For the text-containing cell, return its midpoint in (X, Y) coordinate format. 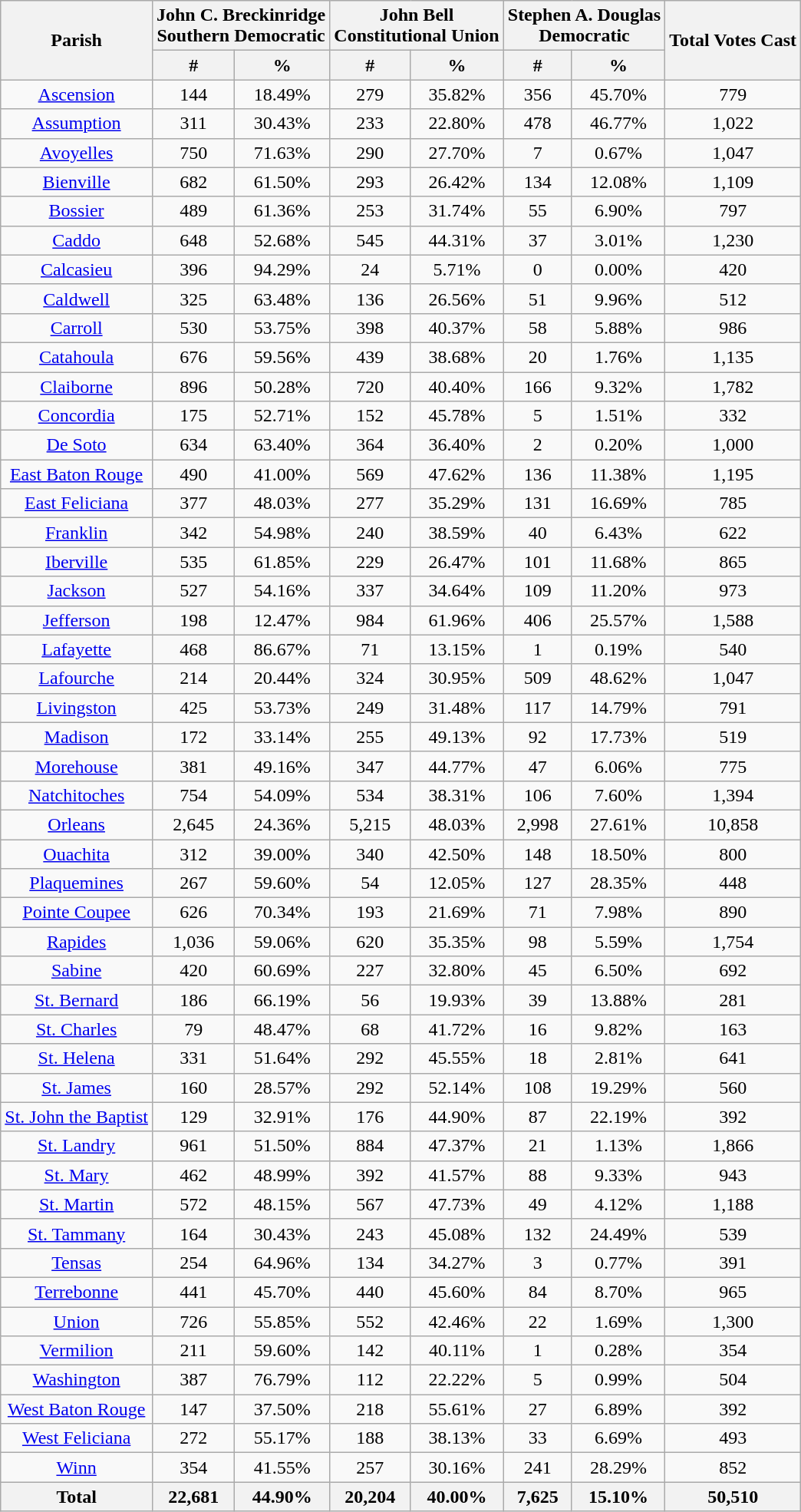
39.00% (282, 854)
519 (733, 737)
254 (193, 1263)
19.29% (618, 1088)
Carroll (77, 328)
33 (537, 1438)
1,866 (733, 1146)
249 (370, 708)
267 (193, 883)
6.69% (618, 1438)
48.15% (282, 1204)
34.64% (457, 591)
28.57% (282, 1088)
53.73% (282, 708)
0.99% (618, 1380)
61.96% (457, 620)
Stephen A. DouglasDemocratic (584, 26)
38.59% (457, 533)
24.49% (618, 1233)
1,588 (733, 620)
198 (193, 620)
5.59% (618, 942)
243 (370, 1233)
211 (193, 1351)
9.96% (618, 299)
750 (193, 153)
726 (193, 1321)
112 (370, 1380)
Orleans (77, 824)
St. Martin (77, 1204)
425 (193, 708)
277 (370, 503)
5.71% (457, 269)
9.82% (618, 1029)
21 (537, 1146)
108 (537, 1088)
52.14% (457, 1088)
28.29% (618, 1467)
9.32% (618, 386)
11.20% (618, 591)
Catahoula (77, 357)
Parish (77, 40)
Assumption (77, 124)
John C. BreckinridgeSouthern Democratic (241, 26)
38.68% (457, 357)
54.16% (282, 591)
448 (733, 883)
54.09% (282, 795)
6.89% (618, 1409)
1,782 (733, 386)
27 (537, 1409)
53.75% (282, 328)
337 (370, 591)
509 (537, 678)
32.80% (457, 971)
Vermilion (77, 1351)
63.40% (282, 445)
47.62% (457, 474)
45.78% (457, 416)
St. Helena (77, 1058)
55.61% (457, 1409)
48.47% (282, 1029)
152 (370, 416)
64.96% (282, 1263)
342 (193, 533)
28.35% (618, 883)
61.50% (282, 182)
785 (733, 503)
0.20% (618, 445)
47 (537, 766)
311 (193, 124)
0.28% (618, 1351)
De Soto (77, 445)
2.81% (618, 1058)
193 (370, 913)
7 (537, 153)
Plaquemines (77, 883)
St. Bernard (77, 1000)
1,000 (733, 445)
332 (733, 416)
Caldwell (77, 299)
Franklin (77, 533)
West Feliciana (77, 1438)
50,510 (733, 1497)
1,022 (733, 124)
45 (537, 971)
St. Charles (77, 1029)
290 (370, 153)
Union (77, 1321)
56 (370, 1000)
163 (733, 1029)
18.50% (618, 854)
489 (193, 211)
42.46% (457, 1321)
560 (733, 1088)
49 (537, 1204)
17.73% (618, 737)
49.13% (457, 737)
Calcasieu (77, 269)
493 (733, 1438)
Claiborne (77, 386)
Lafourche (77, 678)
1,230 (733, 240)
1,300 (733, 1321)
22.80% (457, 124)
540 (733, 649)
567 (370, 1204)
797 (733, 211)
1,109 (733, 182)
5,215 (370, 824)
490 (193, 474)
325 (193, 299)
70.34% (282, 913)
0.19% (618, 649)
22.22% (457, 1380)
5.88% (618, 328)
13.88% (618, 1000)
186 (193, 1000)
14.79% (618, 708)
7.98% (618, 913)
527 (193, 591)
641 (733, 1058)
0 (537, 269)
545 (370, 240)
331 (193, 1058)
973 (733, 591)
253 (370, 211)
682 (193, 182)
66.19% (282, 1000)
634 (193, 445)
377 (193, 503)
30.95% (457, 678)
47.37% (457, 1146)
Natchitoches (77, 795)
0.00% (618, 269)
John BellConstitutional Union (417, 26)
7,625 (537, 1497)
22.19% (618, 1117)
117 (537, 708)
41.57% (457, 1175)
569 (370, 474)
40.37% (457, 328)
Jefferson (77, 620)
3 (537, 1263)
44.31% (457, 240)
129 (193, 1117)
468 (193, 649)
32.91% (282, 1117)
620 (370, 942)
21.69% (457, 913)
51.64% (282, 1058)
24 (370, 269)
462 (193, 1175)
30.16% (457, 1467)
98 (537, 942)
398 (370, 328)
188 (370, 1438)
45.08% (457, 1233)
109 (537, 591)
Madison (77, 737)
16 (537, 1029)
1,394 (733, 795)
68 (370, 1029)
1.76% (618, 357)
36.40% (457, 445)
11.38% (618, 474)
38.31% (457, 795)
127 (537, 883)
233 (370, 124)
106 (537, 795)
6.90% (618, 211)
Sabine (77, 971)
227 (370, 971)
Morehouse (77, 766)
18.49% (282, 94)
13.15% (457, 649)
42.50% (457, 854)
986 (733, 328)
340 (370, 854)
Caddo (77, 240)
61.85% (282, 562)
406 (537, 620)
St. James (77, 1088)
37 (537, 240)
20,204 (370, 1497)
12.08% (618, 182)
45.60% (457, 1292)
35.35% (457, 942)
63.48% (282, 299)
Ascension (77, 94)
40.00% (457, 1497)
1.51% (618, 416)
676 (193, 357)
60.69% (282, 971)
2 (537, 445)
61.36% (282, 211)
3.01% (618, 240)
27.70% (457, 153)
48.62% (618, 678)
18 (537, 1058)
37.50% (282, 1409)
364 (370, 445)
51 (537, 299)
48.99% (282, 1175)
572 (193, 1204)
626 (193, 913)
160 (193, 1088)
1,195 (733, 474)
25.57% (618, 620)
504 (733, 1380)
41.72% (457, 1029)
218 (370, 1409)
0.67% (618, 153)
356 (537, 94)
800 (733, 854)
51.50% (282, 1146)
7.60% (618, 795)
45.55% (457, 1058)
12.47% (282, 620)
Total Votes Cast (733, 40)
St. Tammany (77, 1233)
9.33% (618, 1175)
0.77% (618, 1263)
Rapides (77, 942)
172 (193, 737)
441 (193, 1292)
58 (537, 328)
279 (370, 94)
St. John the Baptist (77, 1117)
88 (537, 1175)
22 (537, 1321)
478 (537, 124)
890 (733, 913)
50.28% (282, 386)
648 (193, 240)
984 (370, 620)
40 (537, 533)
884 (370, 1146)
272 (193, 1438)
175 (193, 416)
439 (370, 357)
71.63% (282, 153)
692 (733, 971)
257 (370, 1467)
965 (733, 1292)
6.06% (618, 766)
381 (193, 766)
387 (193, 1380)
166 (537, 386)
76.79% (282, 1380)
52.71% (282, 416)
101 (537, 562)
41.00% (282, 474)
512 (733, 299)
312 (193, 854)
347 (370, 766)
54.98% (282, 533)
Pointe Coupee (77, 913)
86.67% (282, 649)
Jackson (77, 591)
St. Landry (77, 1146)
Ouachita (77, 854)
Washington (77, 1380)
12.05% (457, 883)
27.61% (618, 824)
775 (733, 766)
1.69% (618, 1321)
St. Mary (77, 1175)
754 (193, 795)
552 (370, 1321)
4.12% (618, 1204)
896 (193, 386)
535 (193, 562)
791 (733, 708)
6.43% (618, 533)
31.74% (457, 211)
720 (370, 386)
131 (537, 503)
26.47% (457, 562)
Iberville (77, 562)
Tensas (77, 1263)
Winn (77, 1467)
24.36% (282, 824)
1,188 (733, 1204)
293 (370, 182)
144 (193, 94)
Concordia (77, 416)
55 (537, 211)
20 (537, 357)
Terrebonne (77, 1292)
59.06% (282, 942)
142 (370, 1351)
6.50% (618, 971)
241 (537, 1467)
132 (537, 1233)
East Feliciana (77, 503)
40.40% (457, 386)
26.56% (457, 299)
865 (733, 562)
15.10% (618, 1497)
33.14% (282, 737)
1,754 (733, 942)
164 (193, 1233)
10,858 (733, 824)
148 (537, 854)
Bienville (77, 182)
26.42% (457, 182)
534 (370, 795)
214 (193, 678)
281 (733, 1000)
59.56% (282, 357)
Bossier (77, 211)
396 (193, 269)
1,036 (193, 942)
40.11% (457, 1351)
255 (370, 737)
440 (370, 1292)
79 (193, 1029)
943 (733, 1175)
Livingston (77, 708)
147 (193, 1409)
229 (370, 562)
622 (733, 533)
East Baton Rouge (77, 474)
46.77% (618, 124)
2,645 (193, 824)
52.68% (282, 240)
16.69% (618, 503)
852 (733, 1467)
47.73% (457, 1204)
391 (733, 1263)
94.29% (282, 269)
39 (537, 1000)
35.82% (457, 94)
779 (733, 94)
324 (370, 678)
Total (77, 1497)
84 (537, 1292)
54 (370, 883)
1,135 (733, 357)
49.16% (282, 766)
176 (370, 1117)
44.77% (457, 766)
1.13% (618, 1146)
38.13% (457, 1438)
539 (733, 1233)
55.85% (282, 1321)
20.44% (282, 678)
55.17% (282, 1438)
19.93% (457, 1000)
41.55% (282, 1467)
8.70% (618, 1292)
34.27% (457, 1263)
530 (193, 328)
11.68% (618, 562)
961 (193, 1146)
240 (370, 533)
35.29% (457, 503)
22,681 (193, 1497)
Avoyelles (77, 153)
2,998 (537, 824)
31.48% (457, 708)
Lafayette (77, 649)
West Baton Rouge (77, 1409)
87 (537, 1117)
92 (537, 737)
